Locate the cell with the specified text and output its (X, Y) center coordinate. 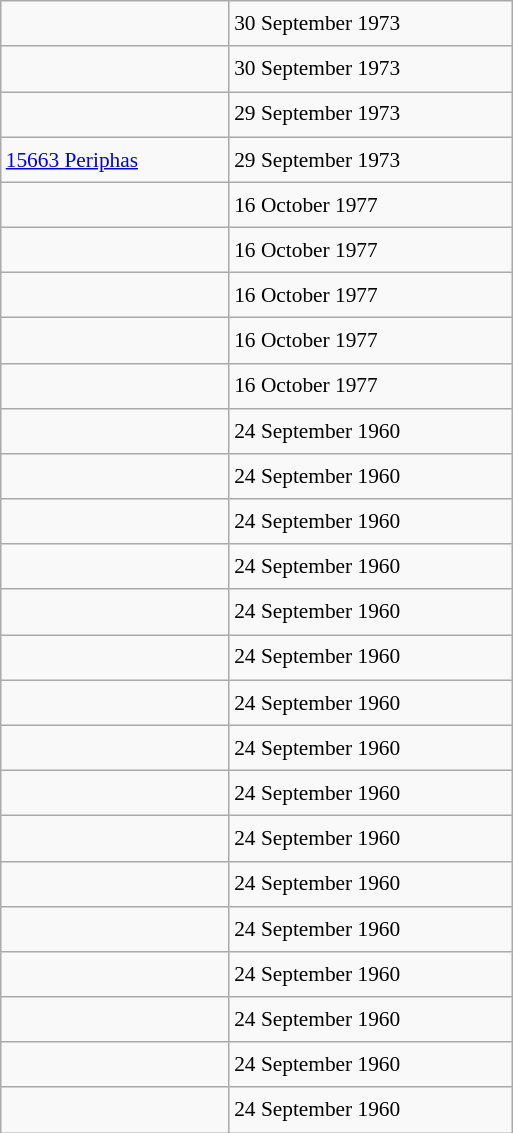
15663 Periphas (115, 160)
